Output the (x, y) coordinate of the center of the cell containing the given text.  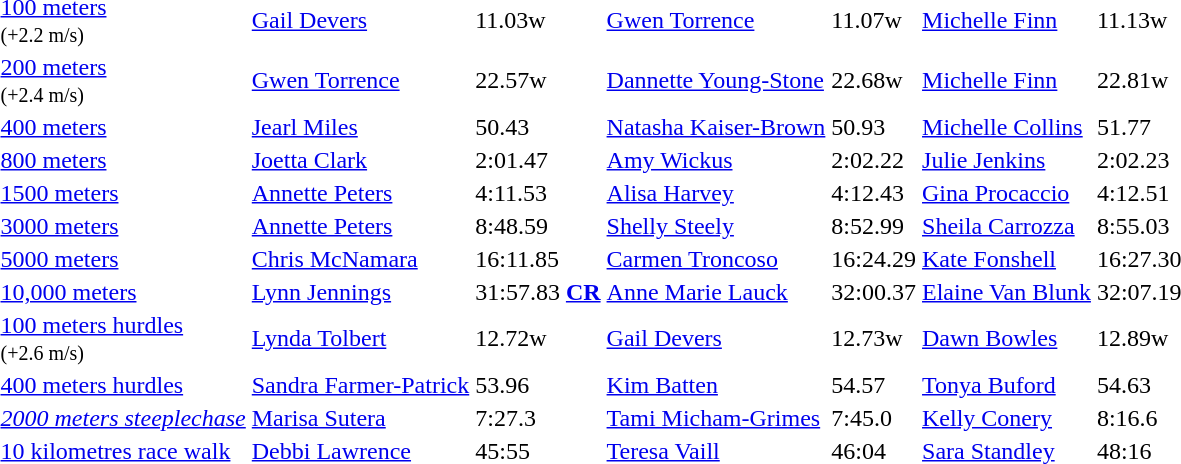
22.57w (538, 80)
Michelle Collins (1007, 127)
4:12.43 (874, 193)
54.57 (874, 385)
Alisa Harvey (716, 193)
Sandra Farmer-Patrick (360, 385)
31:57.83 CR (538, 292)
50.43 (538, 127)
Kim Batten (716, 385)
Anne Marie Lauck (716, 292)
Dannette Young-Stone (716, 80)
Gina Procaccio (1007, 193)
Lynda Tolbert (360, 338)
Gail Devers (716, 338)
Jearl Miles (360, 127)
Tami Micham-Grimes (716, 418)
12.72w (538, 338)
8:52.99 (874, 226)
Gwen Torrence (360, 80)
2:01.47 (538, 160)
Joetta Clark (360, 160)
Chris McNamara (360, 259)
Marisa Sutera (360, 418)
Elaine Van Blunk (1007, 292)
2:02.22 (874, 160)
Tonya Buford (1007, 385)
22.68w (874, 80)
7:45.0 (874, 418)
7:27.3 (538, 418)
4:11.53 (538, 193)
53.96 (538, 385)
Carmen Troncoso (716, 259)
12.73w (874, 338)
Shelly Steely (716, 226)
16:24.29 (874, 259)
Michelle Finn (1007, 80)
Amy Wickus (716, 160)
16:11.85 (538, 259)
8:48.59 (538, 226)
50.93 (874, 127)
Lynn Jennings (360, 292)
Natasha Kaiser-Brown (716, 127)
Julie Jenkins (1007, 160)
Dawn Bowles (1007, 338)
Kelly Conery (1007, 418)
32:00.37 (874, 292)
Sheila Carrozza (1007, 226)
Kate Fonshell (1007, 259)
